Scan for the cell matching the given text and deliver its [x, y] coordinate at center. 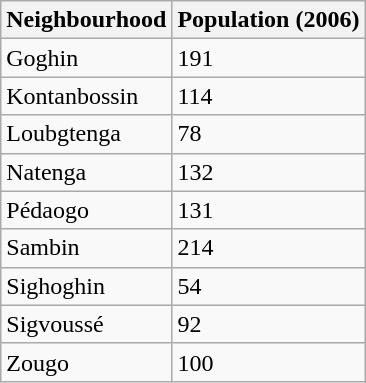
Pédaogo [86, 210]
132 [268, 172]
Sambin [86, 248]
191 [268, 58]
Sigvoussé [86, 324]
Natenga [86, 172]
54 [268, 286]
Kontanbossin [86, 96]
78 [268, 134]
Goghin [86, 58]
114 [268, 96]
92 [268, 324]
214 [268, 248]
131 [268, 210]
100 [268, 362]
Neighbourhood [86, 20]
Zougo [86, 362]
Sighoghin [86, 286]
Population (2006) [268, 20]
Loubgtenga [86, 134]
